Return (X, Y) of the center of cell containing provided text 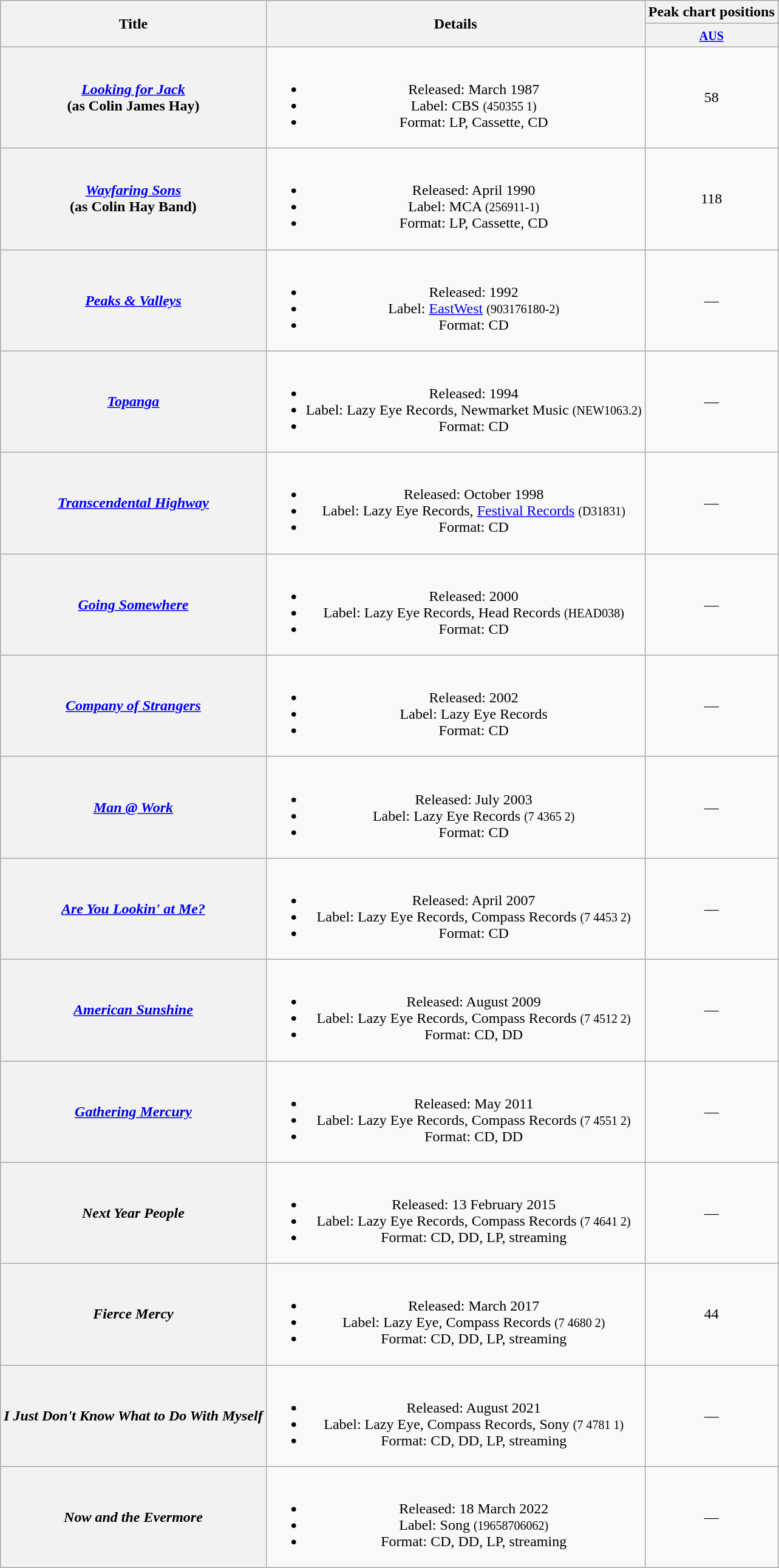
Released: April 2007Label: Lazy Eye Records, Compass Records (7 4453 2)Format: CD (455, 908)
Looking for Jack (as Colin James Hay) (134, 97)
Released: May 2011Label: Lazy Eye Records, Compass Records (7 4551 2)Format: CD, DD (455, 1112)
Now and the Evermore (134, 1518)
Released: 13 February 2015Label: Lazy Eye Records, Compass Records (7 4641 2)Format: CD, DD, LP, streaming (455, 1213)
Released: October 1998Label: Lazy Eye Records, Festival Records (D31831)Format: CD (455, 503)
I Just Don't Know What to Do With Myself (134, 1416)
Going Somewhere (134, 605)
Peaks & Valleys (134, 300)
44 (712, 1315)
Released: 2000Label: Lazy Eye Records, Head Records (HEAD038)Format: CD (455, 605)
Released: 18 March 2022Label: Song (19658706062)Format: CD, DD, LP, streaming (455, 1518)
Released: 2002Label: Lazy Eye RecordsFormat: CD (455, 705)
Released: 1994Label: Lazy Eye Records, Newmarket Music (NEW1063.2)Format: CD (455, 402)
Released: March 1987Label: CBS (450355 1)Format: LP, Cassette, CD (455, 97)
Gathering Mercury (134, 1112)
Released: August 2009Label: Lazy Eye Records, Compass Records (7 4512 2)Format: CD, DD (455, 1010)
Company of Strangers (134, 705)
Transcendental Highway (134, 503)
Released: August 2021Label: Lazy Eye, Compass Records, Sony (7 4781 1)Format: CD, DD, LP, streaming (455, 1416)
Next Year People (134, 1213)
58 (712, 97)
Fierce Mercy (134, 1315)
Man @ Work (134, 807)
Topanga (134, 402)
Peak chart positions (712, 12)
Released: July 2003Label: Lazy Eye Records (7 4365 2)Format: CD (455, 807)
Released: April 1990Label: MCA (256911-1)Format: LP, Cassette, CD (455, 199)
Details (455, 24)
118 (712, 199)
American Sunshine (134, 1010)
Released: 1992Label: EastWest (903176180-2)Format: CD (455, 300)
Title (134, 24)
Wayfaring Sons (as Colin Hay Band) (134, 199)
Released: March 2017Label: Lazy Eye, Compass Records (7 4680 2)Format: CD, DD, LP, streaming (455, 1315)
AUS (712, 35)
Are You Lookin' at Me? (134, 908)
